Capture the cell that displays the provided text and extract its [X, Y] central coordinate. 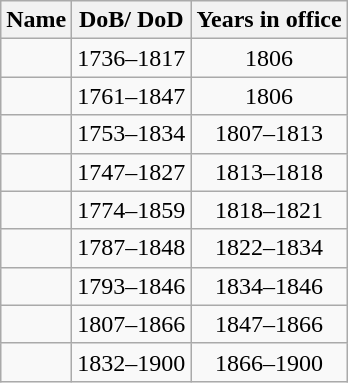
1866–1900 [269, 362]
1818–1821 [269, 210]
1834–1846 [269, 286]
1832–1900 [132, 362]
1761–1847 [132, 96]
1813–1818 [269, 172]
1747–1827 [132, 172]
1807–1866 [132, 324]
1787–1848 [132, 248]
1753–1834 [132, 134]
1774–1859 [132, 210]
1807–1813 [269, 134]
1736–1817 [132, 58]
1822–1834 [269, 248]
Name [36, 20]
DoB/ DoD [132, 20]
1793–1846 [132, 286]
Years in office [269, 20]
1847–1866 [269, 324]
